Scan for the cell matching the given text and deliver its (x, y) coordinate at center. 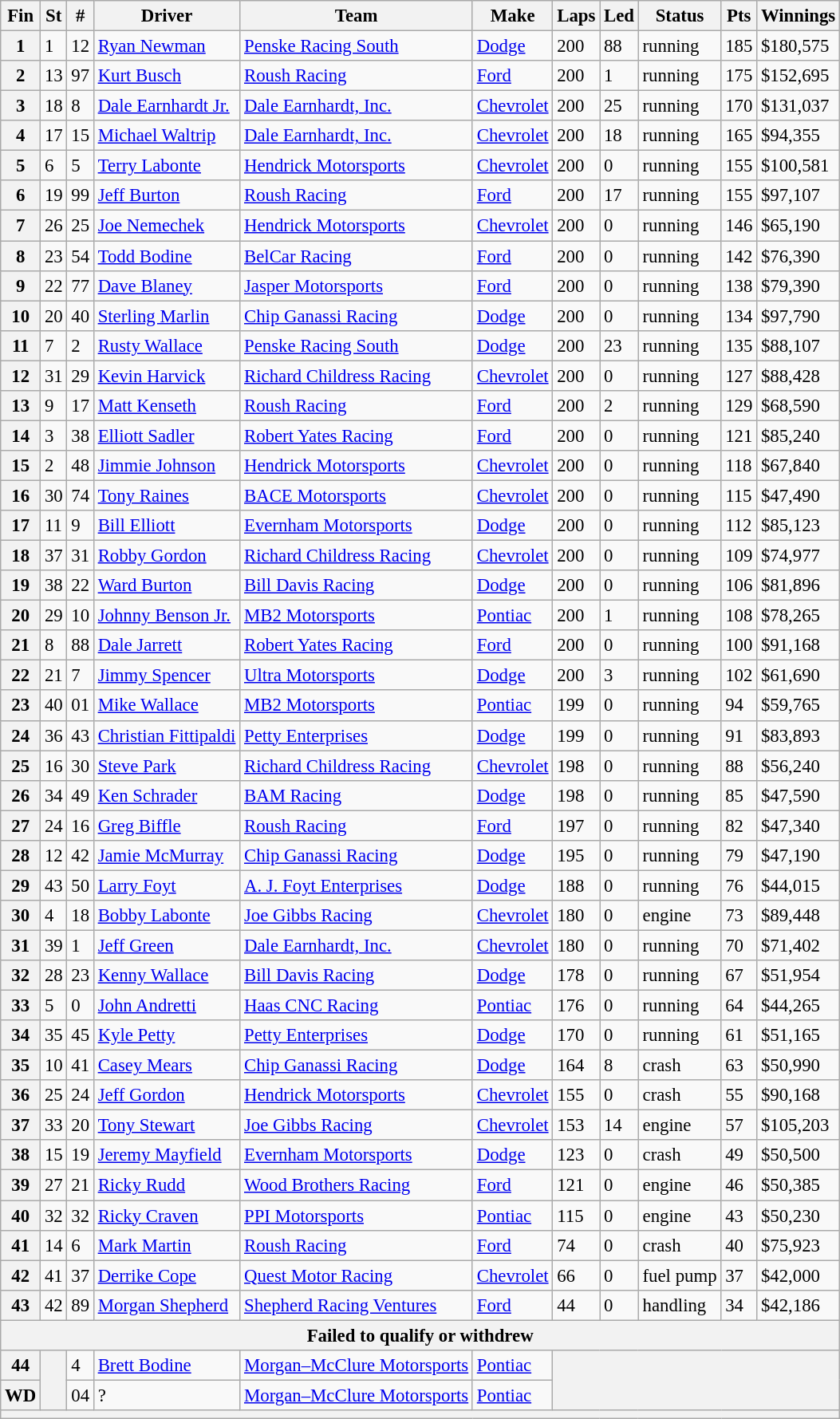
$44,015 (799, 885)
89 (80, 1305)
$61,690 (799, 676)
112 (739, 526)
Casey Mears (166, 1066)
Laps (576, 16)
195 (576, 856)
Derrike Cope (166, 1275)
$59,765 (799, 706)
Jamie McMurray (166, 856)
176 (576, 1006)
Mark Martin (166, 1245)
Kurt Busch (166, 76)
$89,448 (799, 916)
Bobby Labonte (166, 916)
Morgan Shepherd (166, 1305)
$88,428 (799, 376)
61 (739, 1035)
Ken Schrader (166, 795)
Jeff Gordon (166, 1095)
Larry Foyt (166, 885)
Winnings (799, 16)
Jeremy Mayfield (166, 1156)
Jimmy Spencer (166, 676)
Ryan Newman (166, 46)
Jeff Burton (166, 195)
188 (576, 885)
A. J. Foyt Enterprises (357, 885)
Jeff Green (166, 945)
$105,203 (799, 1125)
Fin (21, 16)
Shepherd Racing Ventures (357, 1305)
Ward Burton (166, 585)
$50,385 (799, 1185)
178 (576, 976)
Quest Motor Racing (357, 1275)
99 (80, 195)
$90,168 (799, 1095)
109 (739, 556)
$83,893 (799, 735)
$91,168 (799, 645)
$42,186 (799, 1305)
135 (739, 345)
Todd Bodine (166, 256)
Jasper Motorsports (357, 286)
$44,265 (799, 1006)
$51,954 (799, 976)
45 (80, 1035)
Ultra Motorsports (357, 676)
79 (739, 856)
$51,165 (799, 1035)
$74,977 (799, 556)
57 (739, 1125)
$75,923 (799, 1245)
Greg Biffle (166, 826)
Kevin Harvick (166, 376)
fuel pump (680, 1275)
Driver (166, 16)
127 (739, 376)
76 (739, 885)
Dale Jarrett (166, 645)
138 (739, 286)
94 (739, 706)
70 (739, 945)
$94,355 (799, 136)
142 (739, 256)
BAM Racing (357, 795)
$85,123 (799, 526)
Failed to qualify or withdrew (420, 1335)
$67,840 (799, 466)
Michael Waltrip (166, 136)
Mike Wallace (166, 706)
Wood Brothers Racing (357, 1185)
55 (739, 1095)
BelCar Racing (357, 256)
Dave Blaney (166, 286)
153 (576, 1125)
$180,575 (799, 46)
Kenny Wallace (166, 976)
Ricky Craven (166, 1216)
$47,590 (799, 795)
73 (739, 916)
St (54, 16)
$88,107 (799, 345)
BACE Motorsports (357, 495)
PPI Motorsports (357, 1216)
Jimmie Johnson (166, 466)
$47,490 (799, 495)
Kyle Petty (166, 1035)
Joe Nemechek (166, 226)
50 (80, 885)
$100,581 (799, 166)
102 (739, 676)
77 (80, 286)
66 (576, 1275)
$71,402 (799, 945)
Tony Stewart (166, 1125)
handling (680, 1305)
Status (680, 16)
185 (739, 46)
Sterling Marlin (166, 316)
164 (576, 1066)
106 (739, 585)
$78,265 (799, 616)
Robby Gordon (166, 556)
Elliott Sadler (166, 436)
100 (739, 645)
Tony Raines (166, 495)
63 (739, 1066)
Christian Fittipaldi (166, 735)
Dale Earnhardt Jr. (166, 106)
Led (619, 16)
134 (739, 316)
165 (739, 136)
129 (739, 406)
$152,695 (799, 76)
$47,190 (799, 856)
$97,790 (799, 316)
$68,590 (799, 406)
WD (21, 1395)
$85,240 (799, 436)
# (80, 16)
$56,240 (799, 766)
48 (80, 466)
175 (739, 76)
$97,107 (799, 195)
04 (80, 1395)
64 (739, 1006)
Rusty Wallace (166, 345)
46 (739, 1185)
Matt Kenseth (166, 406)
197 (576, 826)
John Andretti (166, 1006)
$50,500 (799, 1156)
108 (739, 616)
123 (576, 1156)
Pts (739, 16)
Johnny Benson Jr. (166, 616)
85 (739, 795)
54 (80, 256)
97 (80, 76)
Bill Elliott (166, 526)
Terry Labonte (166, 166)
67 (739, 976)
82 (739, 826)
$50,990 (799, 1066)
118 (739, 466)
91 (739, 735)
Steve Park (166, 766)
Make (512, 16)
Brett Bodine (166, 1366)
$76,390 (799, 256)
01 (80, 706)
? (166, 1395)
$81,896 (799, 585)
$79,390 (799, 286)
Haas CNC Racing (357, 1006)
146 (739, 226)
$65,190 (799, 226)
$50,230 (799, 1216)
$131,037 (799, 106)
$47,340 (799, 826)
$42,000 (799, 1275)
Ricky Rudd (166, 1185)
Team (357, 16)
